Return [X, Y] of the center of cell containing provided text 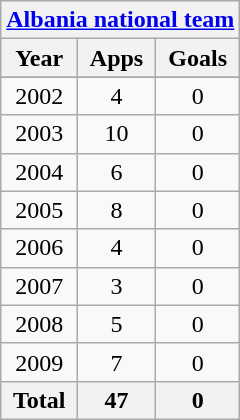
2002 [40, 96]
6 [117, 172]
Total [40, 400]
Albania national team [120, 20]
2008 [40, 324]
10 [117, 134]
2003 [40, 134]
Apps [117, 58]
Goals [197, 58]
2006 [40, 248]
2007 [40, 286]
5 [117, 324]
2005 [40, 210]
Year [40, 58]
2009 [40, 362]
2004 [40, 172]
3 [117, 286]
47 [117, 400]
8 [117, 210]
7 [117, 362]
